Pinpoint the cell where the given text exists, returning its [X, Y] midpoint coordinate. 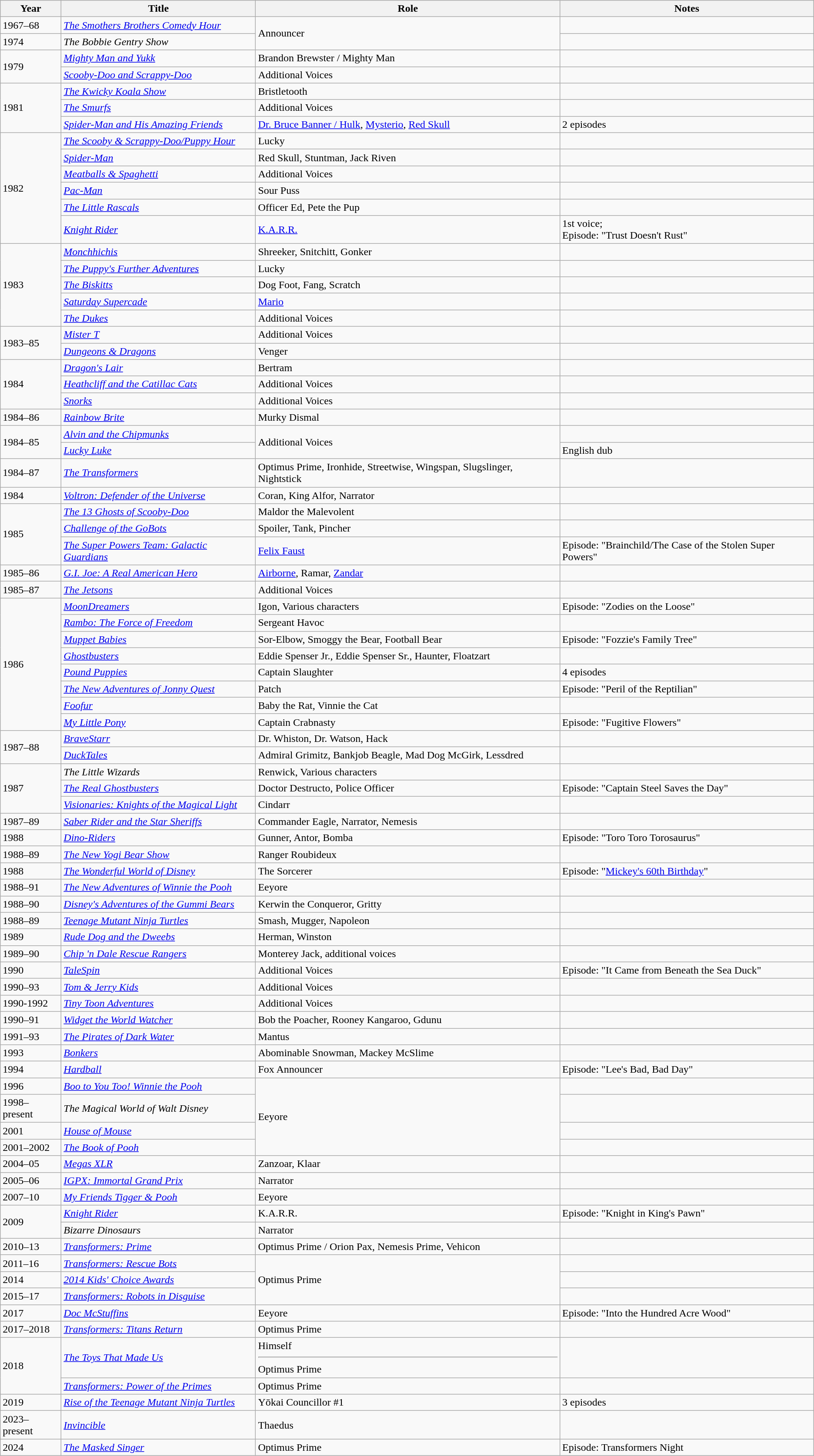
Coran, King Alfor, Narrator [408, 495]
Transformers: Power of the Primes [158, 1386]
Episode: "Mickey's 60th Birthday" [687, 871]
Monterey Jack, additional voices [408, 954]
Transformers: Rescue Bots [158, 1263]
DuckTales [158, 755]
Challenge of the GoBots [158, 529]
Episode: "Captain Steel Saves the Day" [687, 788]
The Super Powers Team: Galactic Guardians [158, 551]
1987–88 [31, 747]
The Toys That Made Us [158, 1358]
Mister T [158, 335]
1996 [31, 1086]
1989–90 [31, 954]
Transformers: Robots in Disguise [158, 1296]
English dub [687, 450]
1985–87 [31, 590]
Pac-Man [158, 190]
Smash, Mugger, Napoleon [408, 921]
Announcer [408, 33]
2015–17 [31, 1296]
The Transformers [158, 473]
Herman, Winston [408, 937]
My Friends Tigger & Pooh [158, 1197]
2011–16 [31, 1263]
Episode: "Toro Toro Torosaurus" [687, 838]
Admiral Grimitz, Bankjob Beagle, Mad Dog McGirk, Lessdred [408, 755]
Sor-Elbow, Smoggy the Bear, Football Bear [408, 639]
Snorks [158, 401]
The Biskitts [158, 285]
Muppet Babies [158, 639]
The Smothers Brothers Comedy Hour [158, 25]
Dog Foot, Fang, Scratch [408, 285]
The New Adventures of Winnie the Pooh [158, 888]
Episode: Transformers Night [687, 1447]
Spider-Man [158, 157]
Dragon's Lair [158, 368]
Alvin and the Chipmunks [158, 434]
1st voice; Episode: "Trust Doesn't Rust" [687, 229]
1994 [31, 1070]
1981 [31, 108]
1988–91 [31, 888]
Patch [408, 689]
Title [158, 9]
The Sorcerer [408, 871]
The Wonderful World of Disney [158, 871]
Episode: "Lee's Bad, Bad Day" [687, 1070]
Rambo: The Force of Freedom [158, 623]
2009 [31, 1222]
2014 [31, 1280]
Rude Dog and the Dweebs [158, 937]
Igon, Various characters [408, 606]
Commander Eagle, Narrator, Nemesis [408, 821]
Airborne, Ramar, Zandar [408, 573]
1982 [31, 188]
1990 [31, 970]
Invincible [158, 1425]
Optimus Prime / Orion Pax, Nemesis Prime, Vehicon [408, 1247]
Yōkai Councillor #1 [408, 1403]
Sour Puss [408, 190]
2001 [31, 1131]
The Kwicky Koala Show [158, 91]
The Little Rascals [158, 207]
1983 [31, 285]
1993 [31, 1053]
Spider-Man and His Amazing Friends [158, 124]
Ghostbusters [158, 656]
Year [31, 9]
Voltron: Defender of the Universe [158, 495]
Dungeons & Dragons [158, 351]
4 episodes [687, 672]
Bristletooth [408, 91]
1985 [31, 535]
1984–85 [31, 442]
Abominable Snowman, Mackey McSlime [408, 1053]
Episode: "Into the Hundred Acre Wood" [687, 1313]
Widget the World Watcher [158, 1020]
The Masked Singer [158, 1447]
1990-1992 [31, 1003]
2019 [31, 1403]
Himself Optimus Prime [408, 1358]
Shreeker, Snitchitt, Gonker [408, 252]
1967–68 [31, 25]
Episode: "It Came from Beneath the Sea Duck" [687, 970]
2 episodes [687, 124]
Red Skull, Stuntman, Jack Riven [408, 157]
2023–present [31, 1425]
Hardball [158, 1070]
1989 [31, 937]
Foofur [158, 705]
Megas XLR [158, 1164]
Heathcliff and the Catillac Cats [158, 384]
Kerwin the Conqueror, Gritty [408, 904]
Meatballs & Spaghetti [158, 174]
2001–2002 [31, 1147]
The Bobbie Gentry Show [158, 42]
Bizarre Dinosaurs [158, 1230]
Episode: "Brainchild/The Case of the Stolen Super Powers" [687, 551]
IGPX: Immortal Grand Prix [158, 1180]
Dino-Riders [158, 838]
2007–10 [31, 1197]
My Little Pony [158, 722]
Pound Puppies [158, 672]
1988–90 [31, 904]
Bonkers [158, 1053]
1974 [31, 42]
Doctor Destructo, Police Officer [408, 788]
Boo to You Too! Winnie the Pooh [158, 1086]
Bob the Poacher, Rooney Kangaroo, Gdunu [408, 1020]
Renwick, Various characters [408, 771]
Mario [408, 302]
Visionaries: Knights of the Magical Light [158, 805]
Spoiler, Tank, Pincher [408, 529]
The Smurfs [158, 108]
2004–05 [31, 1164]
Bertram [408, 368]
Fox Announcer [408, 1070]
The Little Wizards [158, 771]
1985–86 [31, 573]
Mighty Man and Yukk [158, 58]
Dr. Bruce Banner / Hulk, Mysterio, Red Skull [408, 124]
2014 Kids' Choice Awards [158, 1280]
2018 [31, 1366]
Rise of the Teenage Mutant Ninja Turtles [158, 1403]
Captain Crabnasty [408, 722]
3 episodes [687, 1403]
Chip 'n Dale Rescue Rangers [158, 954]
Captain Slaughter [408, 672]
Transformers: Titans Return [158, 1330]
Episode: "Fugitive Flowers" [687, 722]
Rainbow Brite [158, 417]
The Book of Pooh [158, 1147]
1987 [31, 788]
The Magical World of Walt Disney [158, 1108]
Thaedus [408, 1425]
Maldor the Malevolent [408, 512]
Transformers: Prime [158, 1247]
Brandon Brewster / Mighty Man [408, 58]
The Real Ghostbusters [158, 788]
2010–13 [31, 1247]
1986 [31, 664]
1987–89 [31, 821]
The 13 Ghosts of Scooby-Doo [158, 512]
1990–93 [31, 987]
Saturday Supercade [158, 302]
Murky Dismal [408, 417]
Lucky Luke [158, 450]
House of Mouse [158, 1131]
Episode: "Fozzie's Family Tree" [687, 639]
Teenage Mutant Ninja Turtles [158, 921]
The Pirates of Dark Water [158, 1037]
Disney's Adventures of the Gummi Bears [158, 904]
BraveStarr [158, 738]
1984–87 [31, 473]
The Scooby & Scrappy-Doo/Puppy Hour [158, 141]
The New Adventures of Jonny Quest [158, 689]
G.I. Joe: A Real American Hero [158, 573]
Doc McStuffins [158, 1313]
Officer Ed, Pete the Pup [408, 207]
Episode: "Peril of the Reptilian" [687, 689]
Saber Rider and the Star Sheriffs [158, 821]
2024 [31, 1447]
Ranger Roubideux [408, 854]
The Puppy's Further Adventures [158, 269]
1984–86 [31, 417]
Tiny Toon Adventures [158, 1003]
Venger [408, 351]
Role [408, 9]
Scooby-Doo and Scrappy-Doo [158, 75]
1979 [31, 66]
Dr. Whiston, Dr. Watson, Hack [408, 738]
TaleSpin [158, 970]
Gunner, Antor, Bomba [408, 838]
The Jetsons [158, 590]
1990–91 [31, 1020]
MoonDreamers [158, 606]
The New Yogi Bear Show [158, 854]
Episode: "Zodies on the Loose" [687, 606]
Episode: "Knight in King's Pawn" [687, 1213]
Eddie Spenser Jr., Eddie Spenser Sr., Haunter, Floatzart [408, 656]
2017 [31, 1313]
1983–85 [31, 343]
Baby the Rat, Vinnie the Cat [408, 705]
1998–present [31, 1108]
1991–93 [31, 1037]
Mantus [408, 1037]
Cindarr [408, 805]
2017–2018 [31, 1330]
Sergeant Havoc [408, 623]
Felix Faust [408, 551]
Zanzoar, Klaar [408, 1164]
2005–06 [31, 1180]
Optimus Prime, Ironhide, Streetwise, Wingspan, Slugslinger, Nightstick [408, 473]
Notes [687, 9]
The Dukes [158, 318]
Tom & Jerry Kids [158, 987]
Monchhichis [158, 252]
